Detect which cell encompasses the target text, then output its (x, y) center coordinate. 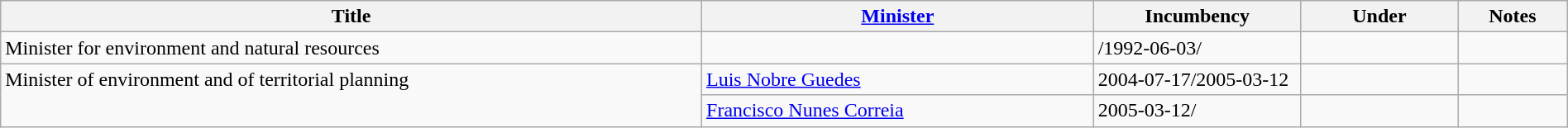
Minister for environment and natural resources (351, 48)
Notes (1513, 17)
Luis Nobre Guedes (898, 79)
/1992-06-03/ (1198, 48)
Francisco Nunes Correia (898, 111)
Minister (898, 17)
Title (351, 17)
2004-07-17/2005-03-12 (1198, 79)
Incumbency (1198, 17)
2005-03-12/ (1198, 111)
Under (1379, 17)
Minister of environment and of territorial planning (351, 95)
